Scan for the cell matching the given text and deliver its (x, y) coordinate at center. 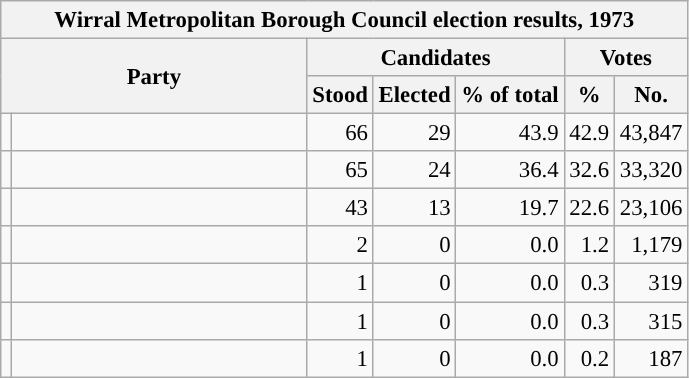
% (589, 95)
22.6 (589, 208)
43.9 (510, 133)
33,320 (650, 170)
319 (650, 283)
43 (340, 208)
% of total (510, 95)
Elected (414, 95)
0.2 (589, 358)
Party (154, 76)
13 (414, 208)
187 (650, 358)
19.7 (510, 208)
42.9 (589, 133)
315 (650, 321)
1.2 (589, 245)
65 (340, 170)
Votes (626, 58)
29 (414, 133)
23,106 (650, 208)
Stood (340, 95)
36.4 (510, 170)
Wirral Metropolitan Borough Council election results, 1973 (344, 20)
No. (650, 95)
2 (340, 245)
1,179 (650, 245)
24 (414, 170)
66 (340, 133)
32.6 (589, 170)
43,847 (650, 133)
Candidates (436, 58)
